From the cell containing the given text, extract its center point as (X, Y) coordinate. 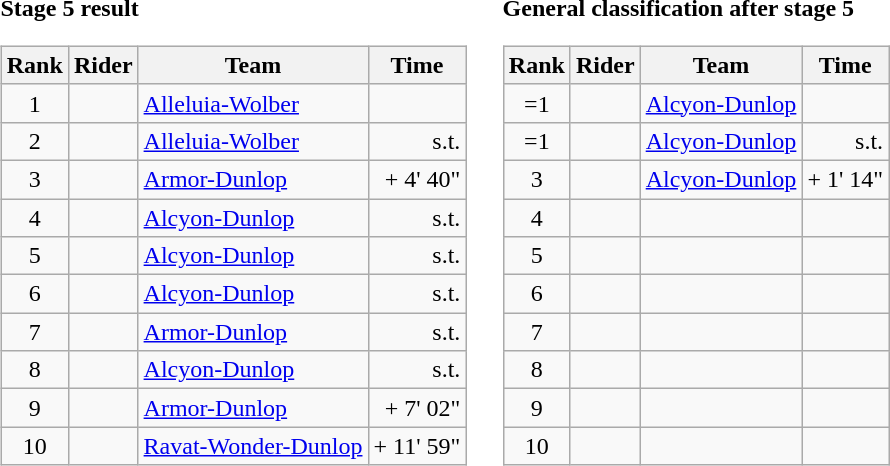
Ravat-Wonder-Dunlop (253, 446)
+ 1' 14" (846, 179)
+ 7' 02" (417, 408)
1 (34, 103)
+ 11' 59" (417, 446)
2 (34, 141)
+ 4' 40" (417, 179)
